Detect which cell encompasses the target text, then output its [X, Y] center coordinate. 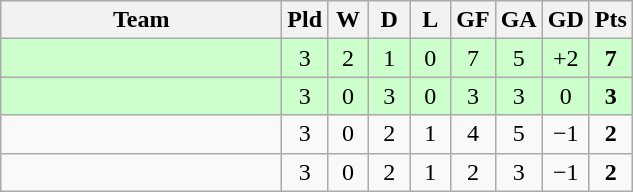
Pld [305, 20]
4 [473, 134]
GD [566, 20]
GF [473, 20]
Team [142, 20]
Pts [610, 20]
W [348, 20]
L [430, 20]
+2 [566, 58]
D [390, 20]
GA [518, 20]
